Find where the given text appears and provide that cell's center as [X, Y] coordinate. 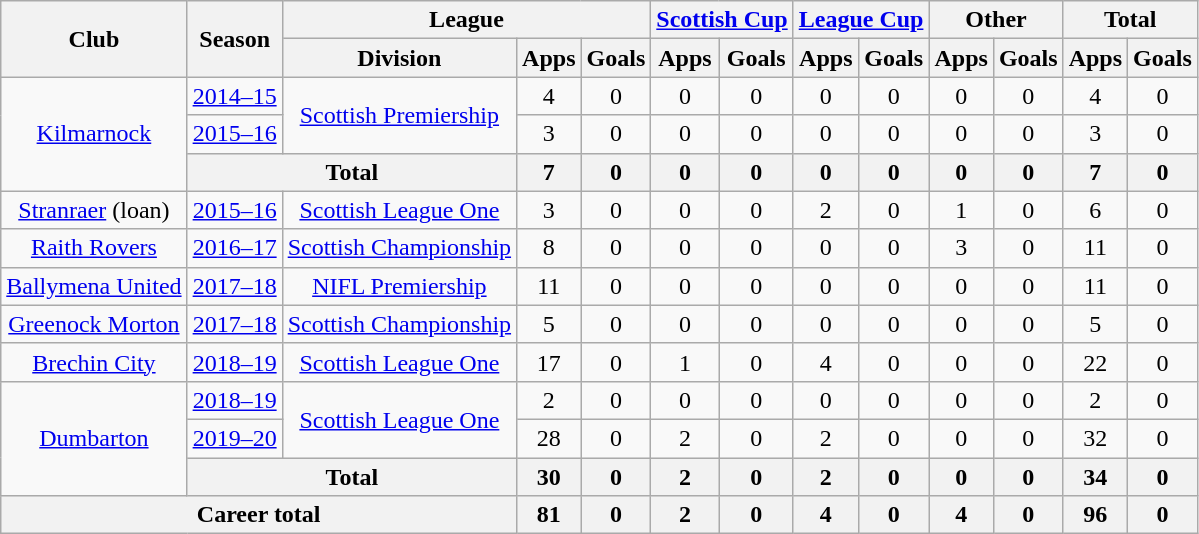
32 [1095, 438]
81 [549, 515]
Brechin City [94, 362]
Greenock Morton [94, 324]
2016–17 [234, 248]
Scottish Premiership [399, 115]
28 [549, 438]
8 [549, 248]
6 [1095, 210]
Club [94, 39]
22 [1095, 362]
Kilmarnock [94, 134]
Stranraer (loan) [94, 210]
NIFL Premiership [399, 286]
Division [399, 58]
Other [996, 20]
2019–20 [234, 438]
League Cup [861, 20]
30 [549, 477]
Career total [259, 515]
Scottish Cup [722, 20]
2014–15 [234, 96]
34 [1095, 477]
96 [1095, 515]
Dumbarton [94, 438]
League [466, 20]
Season [234, 39]
Ballymena United [94, 286]
Raith Rovers [94, 248]
17 [549, 362]
